Scan for the cell matching the given text and deliver its [X, Y] coordinate at center. 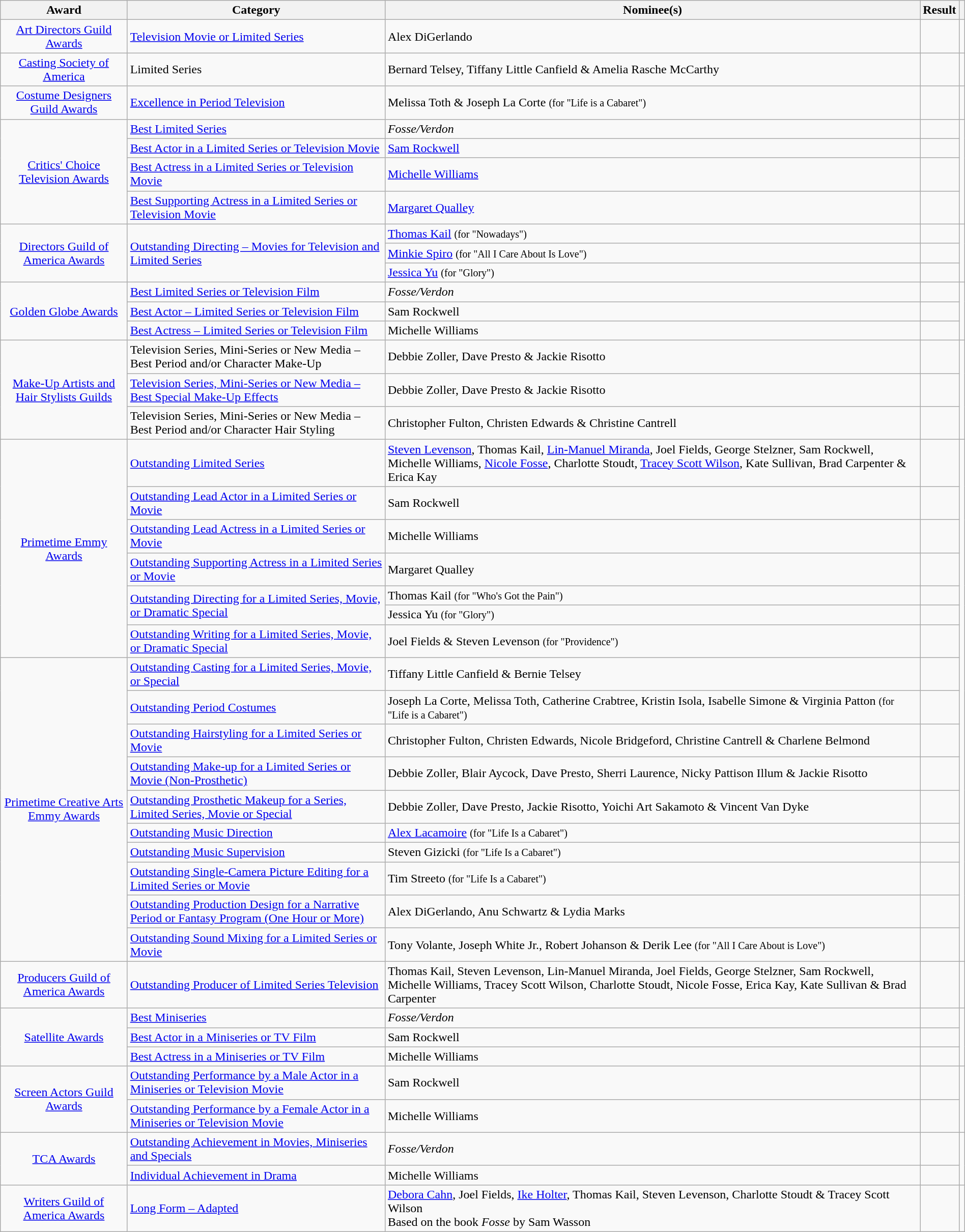
Joel Fields & Steven Levenson (for "Providence") [652, 641]
Outstanding Directing – Movies for Television and Limited Series [256, 253]
Best Actress in a Limited Series or Television Movie [256, 174]
Outstanding Producer of Limited Series Television [256, 985]
Costume Designers Guild Awards [64, 103]
Best Actor in a Limited Series or Television Movie [256, 148]
Outstanding Directing for a Limited Series, Movie, or Dramatic Special [256, 605]
Make-Up Artists and Hair Stylists Guilds [64, 390]
Outstanding Writing for a Limited Series, Movie, or Dramatic Special [256, 641]
Steven Gizicki (for "Life Is a Cabaret") [652, 852]
Television Series, Mini-Series or New Media – Best Period and/or Character Make-Up [256, 357]
Screen Actors Guild Awards [64, 1099]
Primetime Emmy Awards [64, 549]
Satellite Awards [64, 1037]
Excellence in Period Television [256, 103]
Outstanding Music Supervision [256, 852]
Television Series, Mini-Series or New Media – Best Special Make-Up Effects [256, 390]
Minkie Spiro (for "All I Care About Is Love") [652, 253]
TCA Awards [64, 1158]
Best Actress – Limited Series or Television Film [256, 331]
Outstanding Lead Actor in a Limited Series or Movie [256, 503]
Tiffany Little Canfield & Bernie Telsey [652, 674]
Christopher Fulton, Christen Edwards, Nicole Bridgeford, Christine Cantrell & Charlene Belmond [652, 740]
Outstanding Lead Actress in a Limited Series or Movie [256, 536]
Television Movie or Limited Series [256, 37]
Golden Globe Awards [64, 311]
Primetime Creative Arts Emmy Awards [64, 809]
Limited Series [256, 69]
Melissa Toth & Joseph La Corte (for "Life is a Cabaret") [652, 103]
Art Directors Guild Awards [64, 37]
Outstanding Prosthetic Makeup for a Series, Limited Series, Movie or Special [256, 806]
Outstanding Achievement in Movies, Miniseries and Specials [256, 1149]
Best Actress in a Miniseries or TV Film [256, 1056]
Producers Guild of America Awards [64, 985]
Best Miniseries [256, 1018]
Best Limited Series [256, 129]
Debbie Zoller, Blair Aycock, Dave Presto, Sherri Laurence, Nicky Pattison Illum & Jackie Risotto [652, 773]
Long Form – Adapted [256, 1208]
Outstanding Casting for a Limited Series, Movie, or Special [256, 674]
Result [940, 10]
Outstanding Limited Series [256, 463]
Joseph La Corte, Melissa Toth, Catherine Crabtree, Kristin Isola, Isabelle Simone & Virginia Patton (for "Life is a Cabaret") [652, 707]
Outstanding Production Design for a Narrative Period or Fantasy Program (One Hour or More) [256, 912]
Best Actor in a Miniseries or TV Film [256, 1037]
Thomas Kail (for "Nowadays") [652, 234]
Outstanding Sound Mixing for a Limited Series or Movie [256, 944]
Casting Society of America [64, 69]
Debora Cahn, Joel Fields, Ike Holter, Thomas Kail, Steven Levenson, Charlotte Stoudt & Tracey Scott WilsonBased on the book Fosse by Sam Wasson [652, 1208]
Outstanding Period Costumes [256, 707]
Outstanding Supporting Actress in a Limited Series or Movie [256, 569]
Tim Streeto (for "Life Is a Cabaret") [652, 878]
Debbie Zoller, Dave Presto, Jackie Risotto, Yoichi Art Sakamoto & Vincent Van Dyke [652, 806]
Critics' Choice Television Awards [64, 171]
Bernard Telsey, Tiffany Little Canfield & Amelia Rasche McCarthy [652, 69]
Outstanding Performance by a Female Actor in a Miniseries or Television Movie [256, 1115]
Individual Achievement in Drama [256, 1175]
Television Series, Mini-Series or New Media – Best Period and/or Character Hair Styling [256, 423]
Directors Guild of America Awards [64, 253]
Outstanding Make-up for a Limited Series or Movie (Non-Prosthetic) [256, 773]
Award [64, 10]
Alex DiGerlando, Anu Schwartz & Lydia Marks [652, 912]
Nominee(s) [652, 10]
Thomas Kail (for "Who's Got the Pain") [652, 595]
Best Limited Series or Television Film [256, 292]
Outstanding Music Direction [256, 833]
Christopher Fulton, Christen Edwards & Christine Cantrell [652, 423]
Alex DiGerlando [652, 37]
Writers Guild of America Awards [64, 1208]
Outstanding Performance by a Male Actor in a Miniseries or Television Movie [256, 1083]
Outstanding Hairstyling for a Limited Series or Movie [256, 740]
Best Supporting Actress in a Limited Series or Television Movie [256, 208]
Outstanding Single-Camera Picture Editing for a Limited Series or Movie [256, 878]
Category [256, 10]
Best Actor – Limited Series or Television Film [256, 311]
Tony Volante, Joseph White Jr., Robert Johanson & Derik Lee (for "All I Care About is Love") [652, 944]
Alex Lacamoire (for "Life Is a Cabaret") [652, 833]
